Determine the [x, y] coordinate at the center of the cell enclosing the given text.  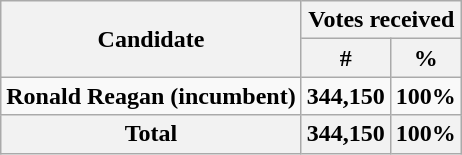
Votes received [381, 20]
Ronald Reagan (incumbent) [151, 96]
# [346, 58]
Candidate [151, 39]
Total [151, 134]
% [426, 58]
